Pinpoint the cell where the given text exists, returning its [X, Y] midpoint coordinate. 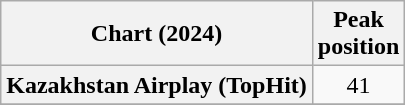
Kazakhstan Airplay (TopHit) [157, 85]
Chart (2024) [157, 34]
Peakposition [358, 34]
41 [358, 85]
